Return (x, y) of the center of cell containing provided text 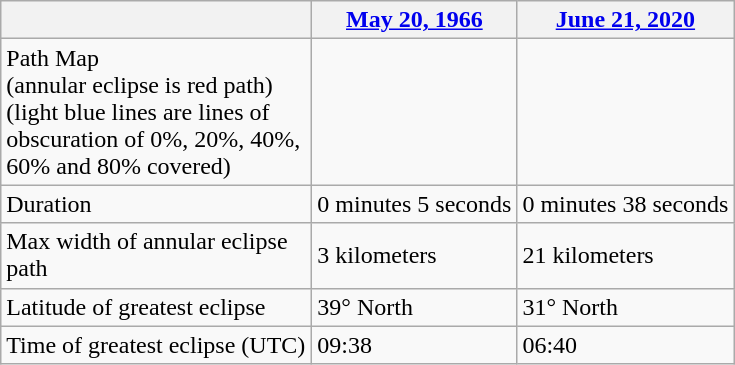
Duration (156, 204)
Max width of annular eclipse path (156, 256)
06:40 (626, 345)
0 minutes 5 seconds (414, 204)
39° North (414, 307)
Time of greatest eclipse (UTC) (156, 345)
21 kilometers (626, 256)
May 20, 1966 (414, 20)
0 minutes 38 seconds (626, 204)
3 kilometers (414, 256)
Path Map (annular eclipse is red path)(light blue lines are lines of obscuration of 0%, 20%, 40%, 60% and 80% covered) (156, 112)
June 21, 2020 (626, 20)
09:38 (414, 345)
31° North (626, 307)
Latitude of greatest eclipse (156, 307)
